From the cell containing the given text, extract its center point as (X, Y) coordinate. 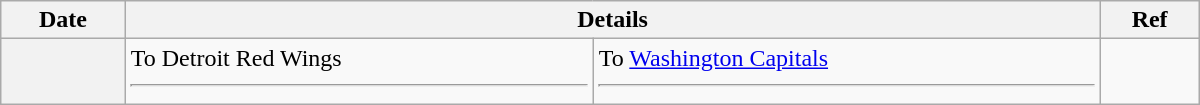
To Washington Capitals (846, 72)
Details (612, 20)
Ref (1150, 20)
To Detroit Red Wings (359, 72)
Date (63, 20)
